Determine the [x, y] coordinate at the center of the cell enclosing the given text.  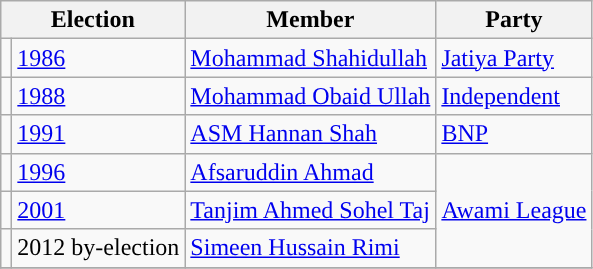
Simeen Hussain Rimi [310, 248]
Mohammad Obaid Ullah [310, 96]
Tanjim Ahmed Sohel Taj [310, 210]
1988 [98, 96]
ASM Hannan Shah [310, 134]
2012 by-election [98, 248]
Mohammad Shahidullah [310, 58]
Election [93, 20]
2001 [98, 210]
BNP [514, 134]
1991 [98, 134]
1986 [98, 58]
Independent [514, 96]
Jatiya Party [514, 58]
Afsaruddin Ahmad [310, 172]
Awami League [514, 210]
1996 [98, 172]
Member [310, 20]
Party [514, 20]
